Search for the cell housing the specified text and yield its [x, y] center coordinate. 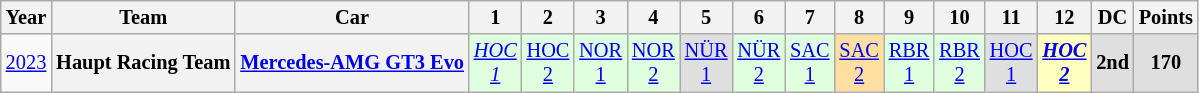
NÜR1 [706, 63]
3 [600, 17]
NÜR2 [758, 63]
DC [1112, 17]
SAC1 [810, 63]
2023 [26, 63]
8 [858, 17]
12 [1064, 17]
4 [654, 17]
2nd [1112, 63]
Haupt Racing Team [143, 63]
Car [352, 17]
Year [26, 17]
SAC2 [858, 63]
9 [909, 17]
11 [1012, 17]
2 [548, 17]
1 [496, 17]
Mercedes-AMG GT3 Evo [352, 63]
NOR1 [600, 63]
NOR2 [654, 63]
6 [758, 17]
10 [959, 17]
Points [1166, 17]
Team [143, 17]
170 [1166, 63]
RBR1 [909, 63]
5 [706, 17]
RBR2 [959, 63]
7 [810, 17]
